Return the [x, y] coordinate for the center point of the cell that contains the specified text.  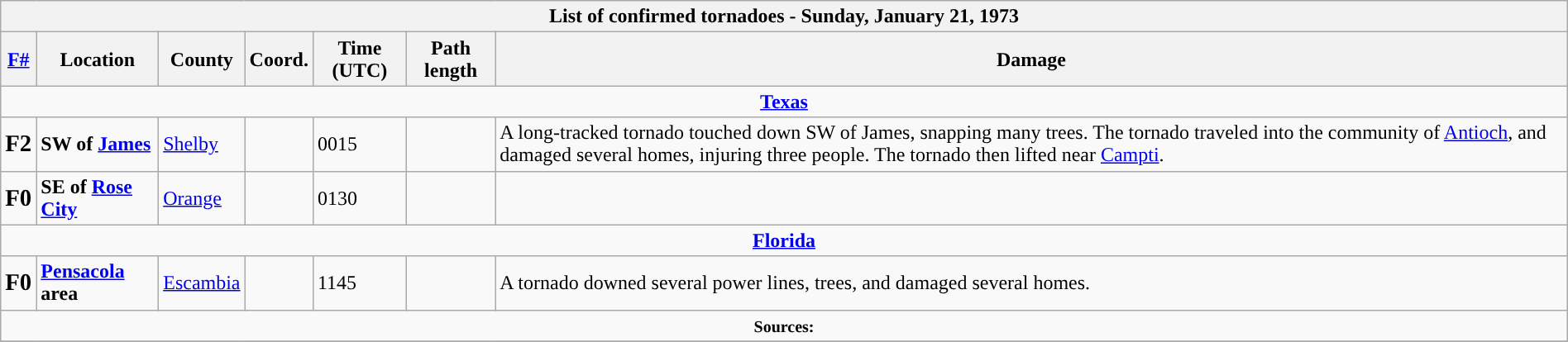
0130 [359, 198]
Sources: [784, 325]
SE of Rose City [98, 198]
1145 [359, 283]
Escambia [202, 283]
Texas [784, 102]
Shelby [202, 144]
F2 [18, 144]
Pensacola area [98, 283]
0015 [359, 144]
Time (UTC) [359, 59]
Orange [202, 198]
F# [18, 59]
Coord. [279, 59]
Damage [1031, 59]
Location [98, 59]
Florida [784, 240]
Path length [450, 59]
County [202, 59]
A tornado downed several power lines, trees, and damaged several homes. [1031, 283]
List of confirmed tornadoes - Sunday, January 21, 1973 [784, 17]
SW of James [98, 144]
